Provide the [X, Y] coordinate of the cell's center where the given text is located.  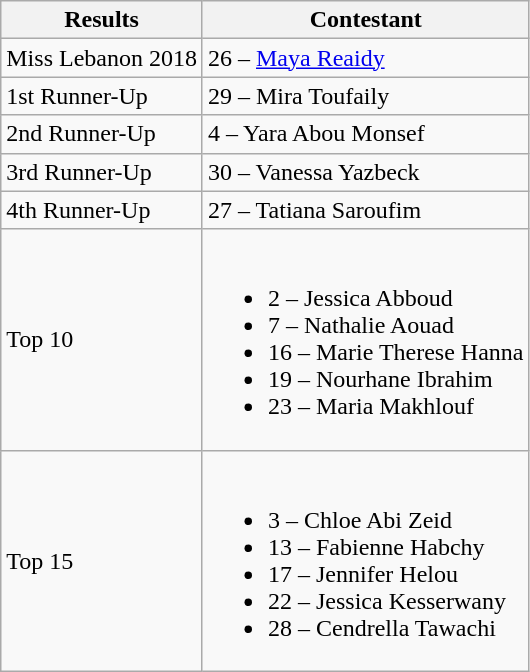
Top 10 [102, 340]
27 – Tatiana Saroufim [366, 210]
Results [102, 20]
4th Runner-Up [102, 210]
26 – Maya Reaidy [366, 58]
Miss Lebanon 2018 [102, 58]
1st Runner-Up [102, 96]
3rd Runner-Up [102, 172]
2 – Jessica Abboud7 – Nathalie Aouad16 – Marie Therese Hanna19 – Nourhane Ibrahim23 – Maria Makhlouf [366, 340]
2nd Runner-Up [102, 134]
3 – Chloe Abi Zeid13 – Fabienne Habchy17 – Jennifer Helou22 – Jessica Kesserwany28 – Cendrella Tawachi [366, 560]
4 – Yara Abou Monsef [366, 134]
Top 15 [102, 560]
29 – Mira Toufaily [366, 96]
Contestant [366, 20]
30 – Vanessa Yazbeck [366, 172]
